Output the [X, Y] coordinate of the center of the cell containing the given text.  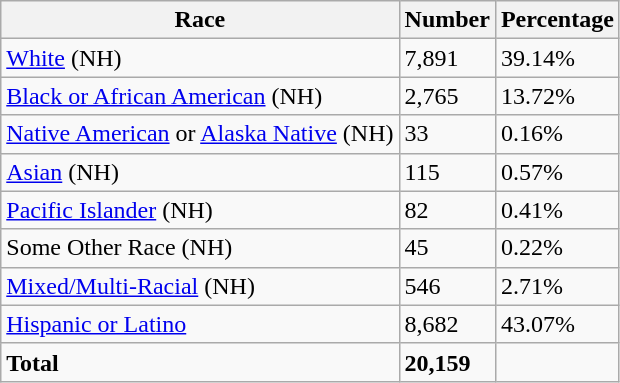
0.41% [557, 210]
0.22% [557, 248]
33 [447, 134]
Race [200, 20]
Total [200, 362]
White (NH) [200, 58]
Native American or Alaska Native (NH) [200, 134]
546 [447, 286]
2.71% [557, 286]
0.16% [557, 134]
2,765 [447, 96]
45 [447, 248]
Number [447, 20]
Percentage [557, 20]
7,891 [447, 58]
43.07% [557, 324]
0.57% [557, 172]
39.14% [557, 58]
Black or African American (NH) [200, 96]
Hispanic or Latino [200, 324]
8,682 [447, 324]
20,159 [447, 362]
Asian (NH) [200, 172]
Some Other Race (NH) [200, 248]
Mixed/Multi-Racial (NH) [200, 286]
115 [447, 172]
Pacific Islander (NH) [200, 210]
13.72% [557, 96]
82 [447, 210]
